Identify which cell holds the provided text, then report its (x, y) central coordinate. 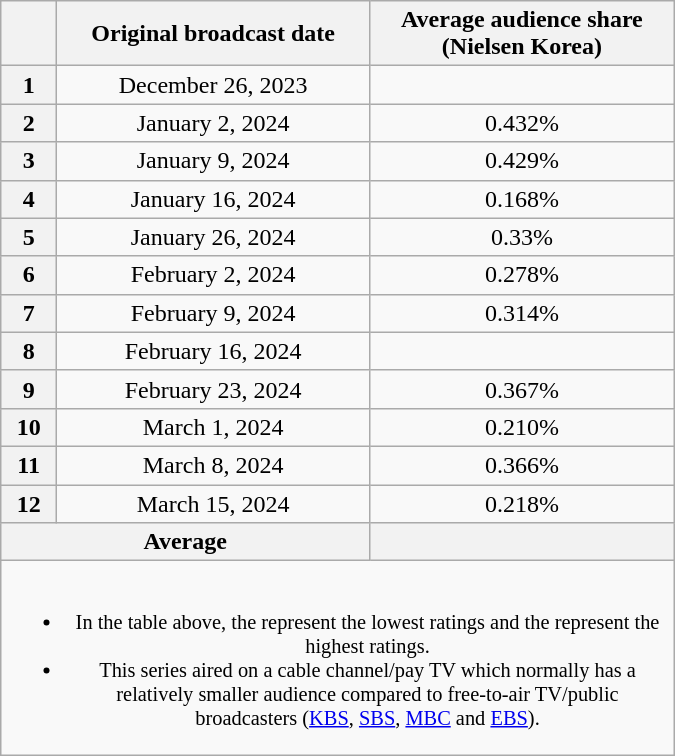
February 23, 2024 (214, 389)
February 2, 2024 (214, 275)
Original broadcast date (214, 34)
0.33% (522, 237)
12 (29, 503)
0.278% (522, 275)
December 26, 2023 (214, 85)
2 (29, 123)
0.168% (522, 199)
3 (29, 161)
5 (29, 237)
February 16, 2024 (214, 351)
March 8, 2024 (214, 465)
0.218% (522, 503)
9 (29, 389)
January 16, 2024 (214, 199)
January 9, 2024 (214, 161)
10 (29, 427)
0.366% (522, 465)
0.429% (522, 161)
February 9, 2024 (214, 313)
8 (29, 351)
0.210% (522, 427)
6 (29, 275)
7 (29, 313)
January 2, 2024 (214, 123)
0.432% (522, 123)
March 1, 2024 (214, 427)
0.367% (522, 389)
0.314% (522, 313)
January 26, 2024 (214, 237)
4 (29, 199)
1 (29, 85)
11 (29, 465)
Average audience share(Nielsen Korea) (522, 34)
March 15, 2024 (214, 503)
Average (186, 542)
